Detect which cell encompasses the target text, then output its [X, Y] center coordinate. 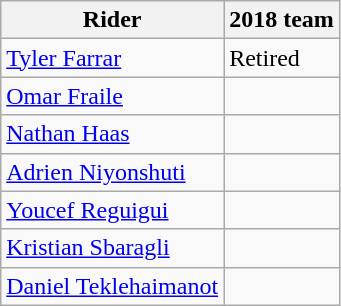
Tyler Farrar [112, 58]
Retired [282, 58]
Kristian Sbaragli [112, 248]
Rider [112, 20]
2018 team [282, 20]
Omar Fraile [112, 96]
Nathan Haas [112, 134]
Youcef Reguigui [112, 210]
Adrien Niyonshuti [112, 172]
Daniel Teklehaimanot [112, 286]
